Pinpoint the cell where the given text exists, returning its (X, Y) midpoint coordinate. 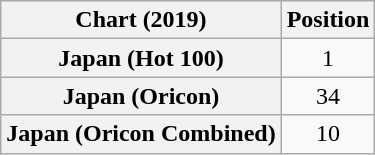
Japan (Oricon) (141, 96)
Chart (2019) (141, 20)
Position (328, 20)
10 (328, 134)
Japan (Hot 100) (141, 58)
Japan (Oricon Combined) (141, 134)
34 (328, 96)
1 (328, 58)
